Determine the (x, y) coordinate at the center of the cell enclosing the given text.  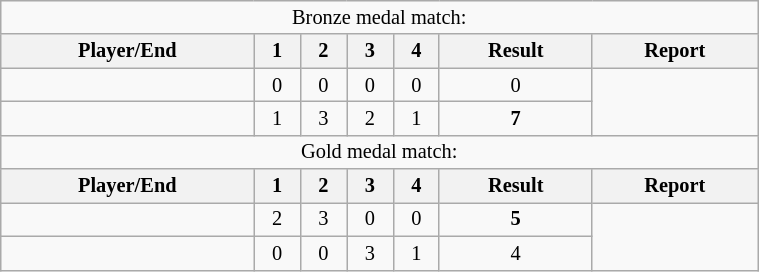
Bronze medal match: (380, 17)
5 (515, 219)
Gold medal match: (380, 152)
7 (515, 118)
